Return the (X, Y) coordinate for the center point of the cell that contains the specified text.  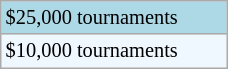
$10,000 tournaments (114, 51)
$25,000 tournaments (114, 17)
